Provide the [x, y] coordinate of the cell's center where the given text is located.  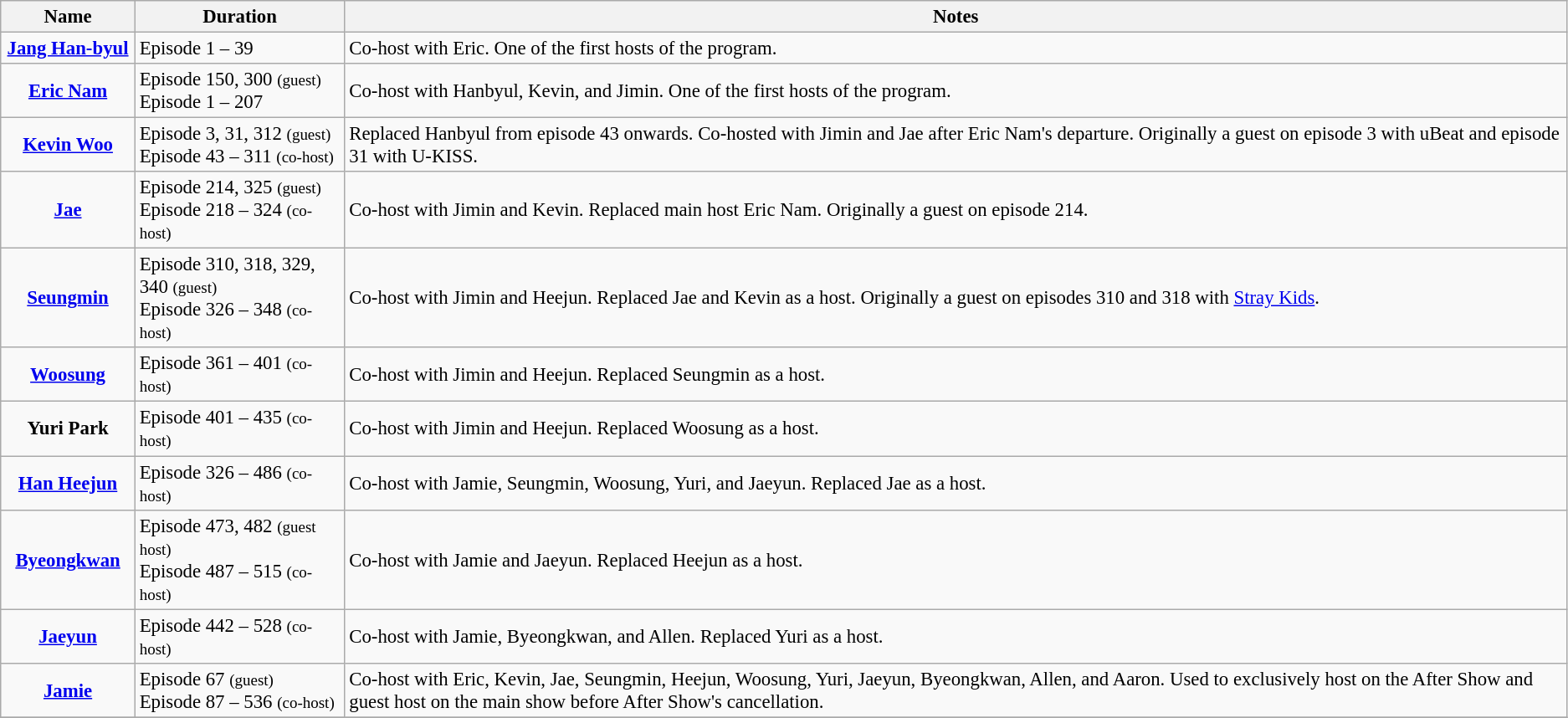
Episode 401 – 435 (co-host) [239, 428]
Yuri Park [69, 428]
Episode 473, 482 (guest host)Episode 487 – 515 (co-host) [239, 559]
Jaeyun [69, 636]
Episode 310, 318, 329, 340 (guest)Episode 326 – 348 (co-host) [239, 298]
Episode 67 (guest)Episode 87 – 536 (co-host) [239, 690]
Co-host with Jimin and Kevin. Replaced main host Eric Nam. Originally a guest on episode 214. [956, 210]
Co-host with Eric. One of the first hosts of the program. [956, 49]
Co-host with Jimin and Heejun. Replaced Jae and Kevin as a host. Originally a guest on episodes 310 and 318 with Stray Kids. [956, 298]
Co-host with Hanbyul, Kevin, and Jimin. One of the first hosts of the program. [956, 90]
Episode 150, 300 (guest)Episode 1 – 207 [239, 90]
Eric Nam [69, 90]
Co-host with Jamie, Byeongkwan, and Allen. Replaced Yuri as a host. [956, 636]
Co-host with Jamie, Seungmin, Woosung, Yuri, and Jaeyun. Replaced Jae as a host. [956, 484]
Co-host with Jimin and Heejun. Replaced Woosung as a host. [956, 428]
Jamie [69, 690]
Episode 214, 325 (guest)Episode 218 – 324 (co-host) [239, 210]
Episode 326 – 486 (co-host) [239, 484]
Co-host with Jamie and Jaeyun. Replaced Heejun as a host. [956, 559]
Co-host with Jimin and Heejun. Replaced Seungmin as a host. [956, 375]
Jang Han-byul [69, 49]
Han Heejun [69, 484]
Notes [956, 17]
Episode 361 – 401 (co-host) [239, 375]
Seungmin [69, 298]
Jae [69, 210]
Episode 3, 31, 312 (guest)Episode 43 – 311 (co-host) [239, 146]
Episode 1 – 39 [239, 49]
Name [69, 17]
Byeongkwan [69, 559]
Woosung [69, 375]
Episode 442 – 528 (co-host) [239, 636]
Kevin Woo [69, 146]
Duration [239, 17]
